Determine the (X, Y) coordinate at the center of the cell enclosing the given text.  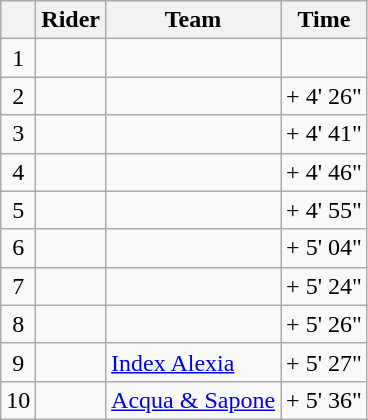
Index Alexia (194, 362)
9 (18, 362)
7 (18, 286)
+ 4' 41" (324, 134)
10 (18, 400)
1 (18, 58)
+ 5' 04" (324, 248)
Time (324, 20)
Team (194, 20)
3 (18, 134)
+ 4' 55" (324, 210)
Acqua & Sapone (194, 400)
Rider (71, 20)
+ 5' 36" (324, 400)
6 (18, 248)
4 (18, 172)
+ 4' 46" (324, 172)
5 (18, 210)
+ 4' 26" (324, 96)
+ 5' 24" (324, 286)
8 (18, 324)
+ 5' 27" (324, 362)
2 (18, 96)
+ 5' 26" (324, 324)
